Capture the cell that displays the provided text and extract its [X, Y] central coordinate. 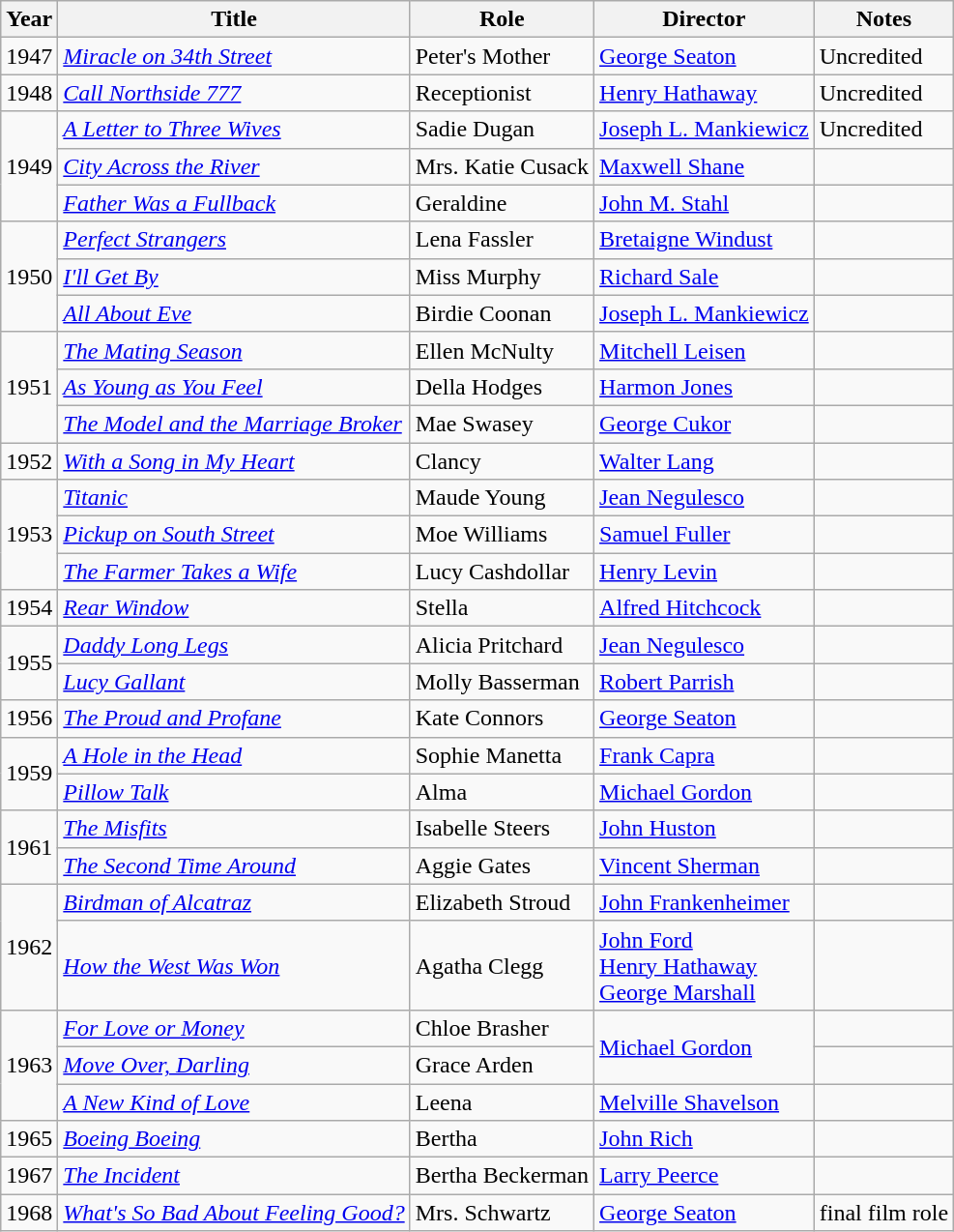
Henry Levin [705, 572]
Maude Young [502, 498]
1951 [29, 387]
1952 [29, 461]
A Letter to Three Wives [234, 130]
1965 [29, 1139]
1954 [29, 608]
Leena [502, 1101]
Father Was a Fullback [234, 203]
Perfect Strangers [234, 240]
Robert Parrish [705, 682]
As Young as You Feel [234, 387]
Della Hodges [502, 387]
1949 [29, 166]
Lena Fassler [502, 240]
The Mating Season [234, 350]
Rear Window [234, 608]
Mae Swasey [502, 424]
John Ford Henry Hathaway George Marshall [705, 965]
The Second Time Around [234, 865]
Sadie Dugan [502, 130]
Pillow Talk [234, 792]
George Cukor [705, 424]
final film role [883, 1213]
1950 [29, 277]
Richard Sale [705, 277]
Birdie Coonan [502, 313]
Vincent Sherman [705, 865]
Samuel Fuller [705, 535]
John Huston [705, 829]
Walter Lang [705, 461]
Pickup on South Street [234, 535]
Clancy [502, 461]
All About Eve [234, 313]
Alma [502, 792]
Year [29, 19]
The Farmer Takes a Wife [234, 572]
I'll Get By [234, 277]
The Misfits [234, 829]
Call Northside 777 [234, 93]
Alfred Hitchcock [705, 608]
Chloe Brasher [502, 1028]
Receptionist [502, 93]
John Rich [705, 1139]
Ellen McNulty [502, 350]
1962 [29, 947]
For Love or Money [234, 1028]
Melville Shavelson [705, 1101]
Henry Hathaway [705, 93]
Title [234, 19]
Maxwell Shane [705, 166]
Boeing Boeing [234, 1139]
Elizabeth Stroud [502, 902]
Moe Williams [502, 535]
John Frankenheimer [705, 902]
1968 [29, 1213]
Lucy Cashdollar [502, 572]
1956 [29, 719]
Lucy Gallant [234, 682]
Notes [883, 19]
Larry Peerce [705, 1176]
Mrs. Schwartz [502, 1213]
Bertha Beckerman [502, 1176]
1967 [29, 1176]
1963 [29, 1065]
1959 [29, 774]
Isabelle Steers [502, 829]
The Model and the Marriage Broker [234, 424]
Titanic [234, 498]
Peter's Mother [502, 56]
Daddy Long Legs [234, 645]
The Proud and Profane [234, 719]
A Hole in the Head [234, 755]
A New Kind of Love [234, 1101]
Bertha [502, 1139]
1955 [29, 663]
Grace Arden [502, 1065]
1948 [29, 93]
Kate Connors [502, 719]
Mitchell Leisen [705, 350]
Role [502, 19]
1953 [29, 535]
Director [705, 19]
1961 [29, 847]
Aggie Gates [502, 865]
How the West Was Won [234, 965]
Birdman of Alcatraz [234, 902]
City Across the River [234, 166]
Move Over, Darling [234, 1065]
Alicia Pritchard [502, 645]
Mrs. Katie Cusack [502, 166]
John M. Stahl [705, 203]
Harmon Jones [705, 387]
Sophie Manetta [502, 755]
Stella [502, 608]
Geraldine [502, 203]
What's So Bad About Feeling Good? [234, 1213]
Molly Basserman [502, 682]
Bretaigne Windust [705, 240]
Agatha Clegg [502, 965]
The Incident [234, 1176]
1947 [29, 56]
Frank Capra [705, 755]
Miss Murphy [502, 277]
Miracle on 34th Street [234, 56]
With a Song in My Heart [234, 461]
